Output the [X, Y] coordinate of the center of the cell containing the given text.  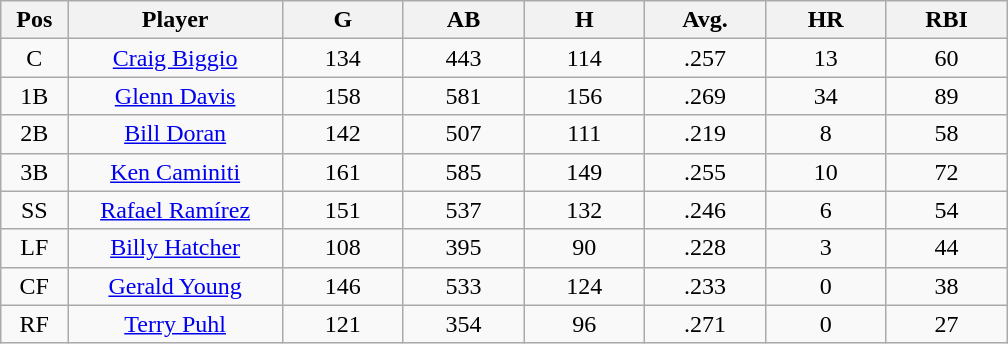
3 [826, 248]
.271 [706, 324]
8 [826, 134]
RBI [946, 20]
.269 [706, 96]
134 [342, 58]
Bill Doran [176, 134]
142 [342, 134]
27 [946, 324]
54 [946, 210]
.219 [706, 134]
Rafael Ramírez [176, 210]
108 [342, 248]
Billy Hatcher [176, 248]
38 [946, 286]
90 [584, 248]
114 [584, 58]
89 [946, 96]
149 [584, 172]
581 [464, 96]
58 [946, 134]
443 [464, 58]
156 [584, 96]
34 [826, 96]
44 [946, 248]
RF [34, 324]
SS [34, 210]
158 [342, 96]
146 [342, 286]
2B [34, 134]
G [342, 20]
537 [464, 210]
HR [826, 20]
CF [34, 286]
96 [584, 324]
151 [342, 210]
Glenn Davis [176, 96]
Craig Biggio [176, 58]
3B [34, 172]
.255 [706, 172]
H [584, 20]
72 [946, 172]
354 [464, 324]
Player [176, 20]
111 [584, 134]
395 [464, 248]
Pos [34, 20]
10 [826, 172]
.257 [706, 58]
60 [946, 58]
13 [826, 58]
124 [584, 286]
1B [34, 96]
C [34, 58]
132 [584, 210]
161 [342, 172]
LF [34, 248]
Avg. [706, 20]
507 [464, 134]
Terry Puhl [176, 324]
.233 [706, 286]
.246 [706, 210]
Gerald Young [176, 286]
585 [464, 172]
AB [464, 20]
.228 [706, 248]
121 [342, 324]
533 [464, 286]
6 [826, 210]
Ken Caminiti [176, 172]
